Find where the given text appears and provide that cell's center as (X, Y) coordinate. 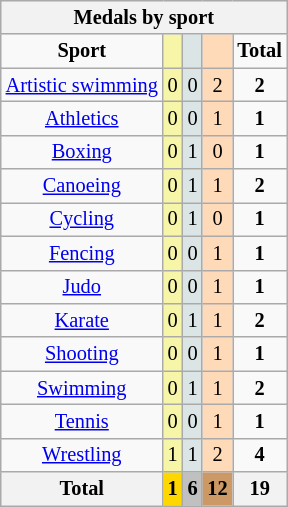
Judo (82, 287)
4 (260, 455)
Boxing (82, 152)
Swimming (82, 388)
Artistic swimming (82, 85)
Tennis (82, 421)
Cycling (82, 219)
Medals by sport (144, 17)
Shooting (82, 354)
Wrestling (82, 455)
Fencing (82, 253)
12 (217, 489)
Sport (82, 51)
Athletics (82, 118)
Canoeing (82, 186)
19 (260, 489)
6 (193, 489)
Karate (82, 320)
